Extract the [x, y] coordinate from the center of the cell holding the provided text.  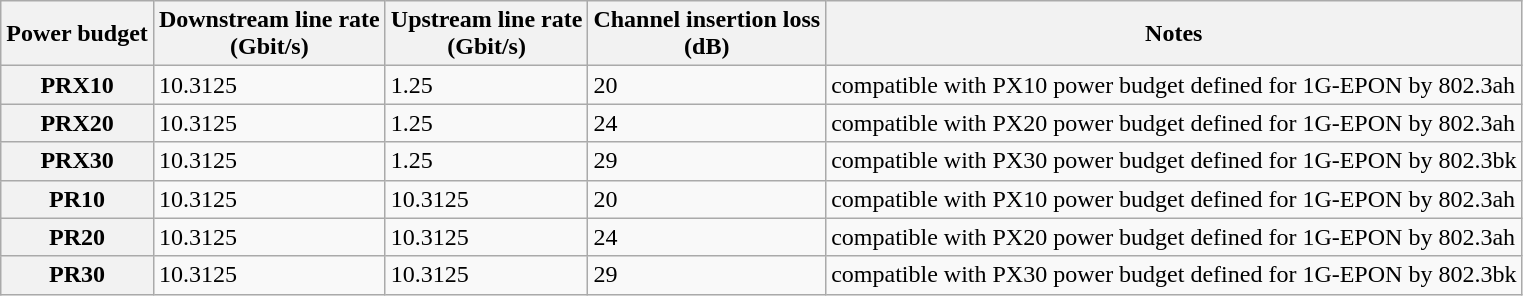
Channel insertion loss (dB) [707, 34]
Notes [1174, 34]
Downstream line rate (Gbit/s) [269, 34]
PRX10 [78, 85]
PRX30 [78, 161]
Upstream line rate (Gbit/s) [486, 34]
PR20 [78, 237]
PR30 [78, 275]
PRX20 [78, 123]
Power budget [78, 34]
PR10 [78, 199]
